From the cell containing the given text, extract its center point as (X, Y) coordinate. 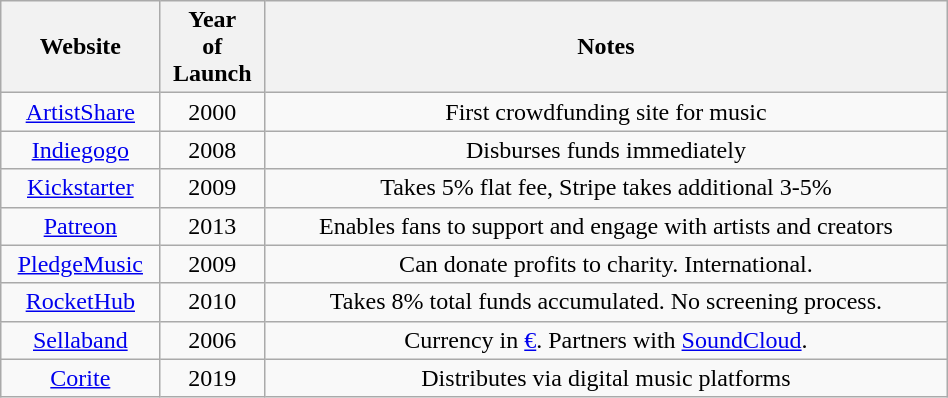
Website (80, 47)
Indiegogo (80, 150)
2019 (212, 378)
YearofLaunch (212, 47)
ArtistShare (80, 112)
Patreon (80, 226)
Disburses funds immediately (606, 150)
Kickstarter (80, 188)
2010 (212, 302)
Takes 8% total funds accumulated. No screening process. (606, 302)
2008 (212, 150)
2013 (212, 226)
Sellaband (80, 340)
Enables fans to support and engage with artists and creators (606, 226)
Distributes via digital music platforms (606, 378)
Currency in €. Partners with SoundCloud. (606, 340)
2000 (212, 112)
Takes 5% flat fee, Stripe takes additional 3-5% (606, 188)
Can donate profits to charity. International. (606, 264)
RocketHub (80, 302)
2006 (212, 340)
Notes (606, 47)
First crowdfunding site for music (606, 112)
PledgeMusic (80, 264)
Corite (80, 378)
